Pinpoint the cell where the given text exists, returning its (X, Y) midpoint coordinate. 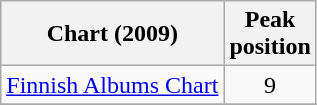
Finnish Albums Chart (112, 85)
Chart (2009) (112, 34)
Peakposition (270, 34)
9 (270, 85)
